Extract the [x, y] coordinate from the center of the cell holding the provided text.  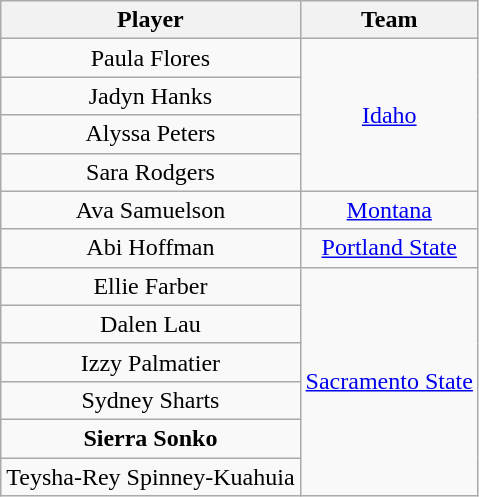
Alyssa Peters [150, 134]
Paula Flores [150, 58]
Abi Hoffman [150, 248]
Ellie Farber [150, 286]
Izzy Palmatier [150, 362]
Montana [389, 210]
Dalen Lau [150, 324]
Portland State [389, 248]
Teysha-Rey Spinney-Kuahuia [150, 477]
Sierra Sonko [150, 438]
Team [389, 20]
Sacramento State [389, 381]
Ava Samuelson [150, 210]
Sara Rodgers [150, 172]
Player [150, 20]
Jadyn Hanks [150, 96]
Sydney Sharts [150, 400]
Idaho [389, 115]
